Pinpoint the cell where the given text exists, returning its (X, Y) midpoint coordinate. 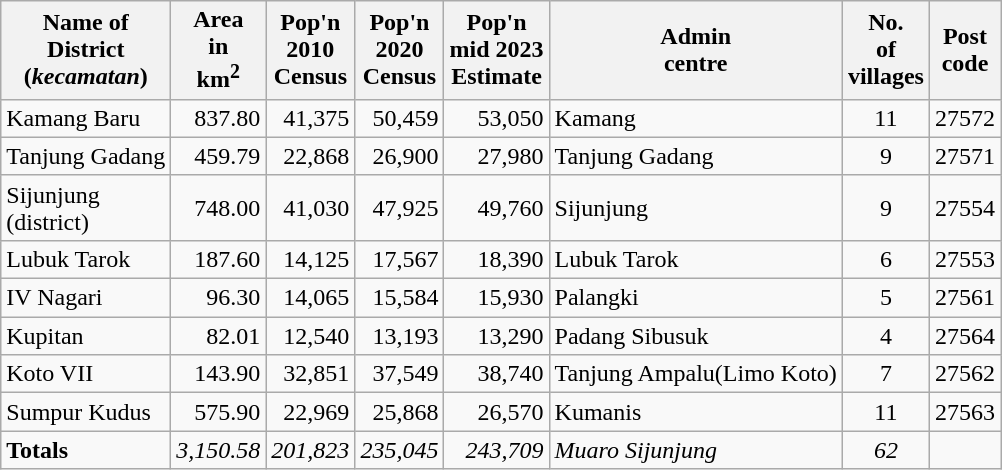
459.79 (218, 156)
6 (886, 259)
243,709 (496, 450)
4 (886, 336)
27572 (964, 118)
Postcode (964, 50)
Kamang Baru (86, 118)
27571 (964, 156)
Tanjung Ampalu(Limo Koto) (696, 374)
17,567 (400, 259)
Kamang (696, 118)
235,045 (400, 450)
22,868 (310, 156)
837.80 (218, 118)
5 (886, 298)
49,760 (496, 208)
14,125 (310, 259)
Admin centre (696, 50)
Pop'n 2010 Census (310, 50)
26,570 (496, 412)
IV Nagari (86, 298)
Sumpur Kudus (86, 412)
Name of District(kecamatan) (86, 50)
37,549 (400, 374)
25,868 (400, 412)
47,925 (400, 208)
Koto VII (86, 374)
Sijunjung (696, 208)
41,030 (310, 208)
748.00 (218, 208)
27,980 (496, 156)
Pop'n 2020 Census (400, 50)
143.90 (218, 374)
No.ofvillages (886, 50)
27553 (964, 259)
Kumanis (696, 412)
7 (886, 374)
27564 (964, 336)
Totals (86, 450)
38,740 (496, 374)
Muaro Sijunjung (696, 450)
62 (886, 450)
Padang Sibusuk (696, 336)
187.60 (218, 259)
201,823 (310, 450)
13,290 (496, 336)
Sijunjung (district) (86, 208)
13,193 (400, 336)
27554 (964, 208)
Area in km2 (218, 50)
96.30 (218, 298)
15,584 (400, 298)
15,930 (496, 298)
18,390 (496, 259)
27562 (964, 374)
Pop'n mid 2023 Estimate (496, 50)
Palangki (696, 298)
12,540 (310, 336)
14,065 (310, 298)
50,459 (400, 118)
575.90 (218, 412)
22,969 (310, 412)
27561 (964, 298)
3,150.58 (218, 450)
26,900 (400, 156)
Kupitan (86, 336)
32,851 (310, 374)
27563 (964, 412)
82.01 (218, 336)
41,375 (310, 118)
53,050 (496, 118)
